Pinpoint the cell where the given text exists, returning its [x, y] midpoint coordinate. 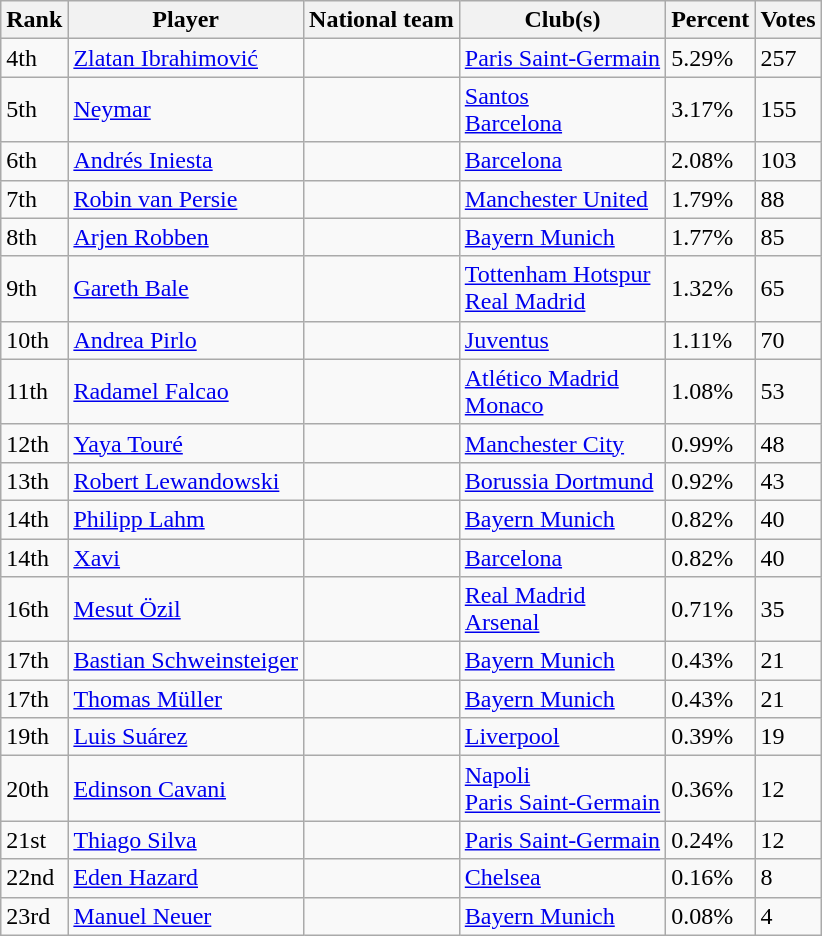
7th [34, 199]
43 [788, 481]
8 [788, 878]
21st [34, 840]
11th [34, 392]
Robert Lewandowski [186, 481]
Gareth Bale [186, 288]
Juventus [562, 340]
Rank [34, 20]
22nd [34, 878]
Manchester United [562, 199]
4th [34, 58]
Philipp Lahm [186, 519]
103 [788, 161]
Atlético Madrid Monaco [562, 392]
1.11% [710, 340]
0.92% [710, 481]
2.08% [710, 161]
5th [34, 110]
Andrea Pirlo [186, 340]
19 [788, 737]
Santos Barcelona [562, 110]
Club(s) [562, 20]
1.08% [710, 392]
Robin van Persie [186, 199]
Arjen Robben [186, 237]
10th [34, 340]
Thomas Müller [186, 699]
Eden Hazard [186, 878]
Zlatan Ibrahimović [186, 58]
Player [186, 20]
Xavi [186, 557]
Napoli Paris Saint-Germain [562, 788]
19th [34, 737]
155 [788, 110]
Chelsea [562, 878]
Radamel Falcao [186, 392]
48 [788, 443]
Real Madrid Arsenal [562, 610]
Luis Suárez [186, 737]
Liverpool [562, 737]
Manuel Neuer [186, 916]
Votes [788, 20]
9th [34, 288]
257 [788, 58]
Edinson Cavani [186, 788]
Tottenham Hotspur Real Madrid [562, 288]
0.08% [710, 916]
Thiago Silva [186, 840]
Manchester City [562, 443]
Andrés Iniesta [186, 161]
13th [34, 481]
5.29% [710, 58]
88 [788, 199]
0.99% [710, 443]
12th [34, 443]
Bastian Schweinsteiger [186, 661]
National team [382, 20]
16th [34, 610]
Neymar [186, 110]
0.24% [710, 840]
1.32% [710, 288]
85 [788, 237]
70 [788, 340]
1.77% [710, 237]
0.36% [710, 788]
23rd [34, 916]
Percent [710, 20]
Mesut Özil [186, 610]
0.16% [710, 878]
0.39% [710, 737]
65 [788, 288]
Borussia Dortmund [562, 481]
4 [788, 916]
20th [34, 788]
3.17% [710, 110]
Yaya Touré [186, 443]
8th [34, 237]
0.71% [710, 610]
35 [788, 610]
1.79% [710, 199]
6th [34, 161]
53 [788, 392]
